From the cell containing the given text, extract its center point as (x, y) coordinate. 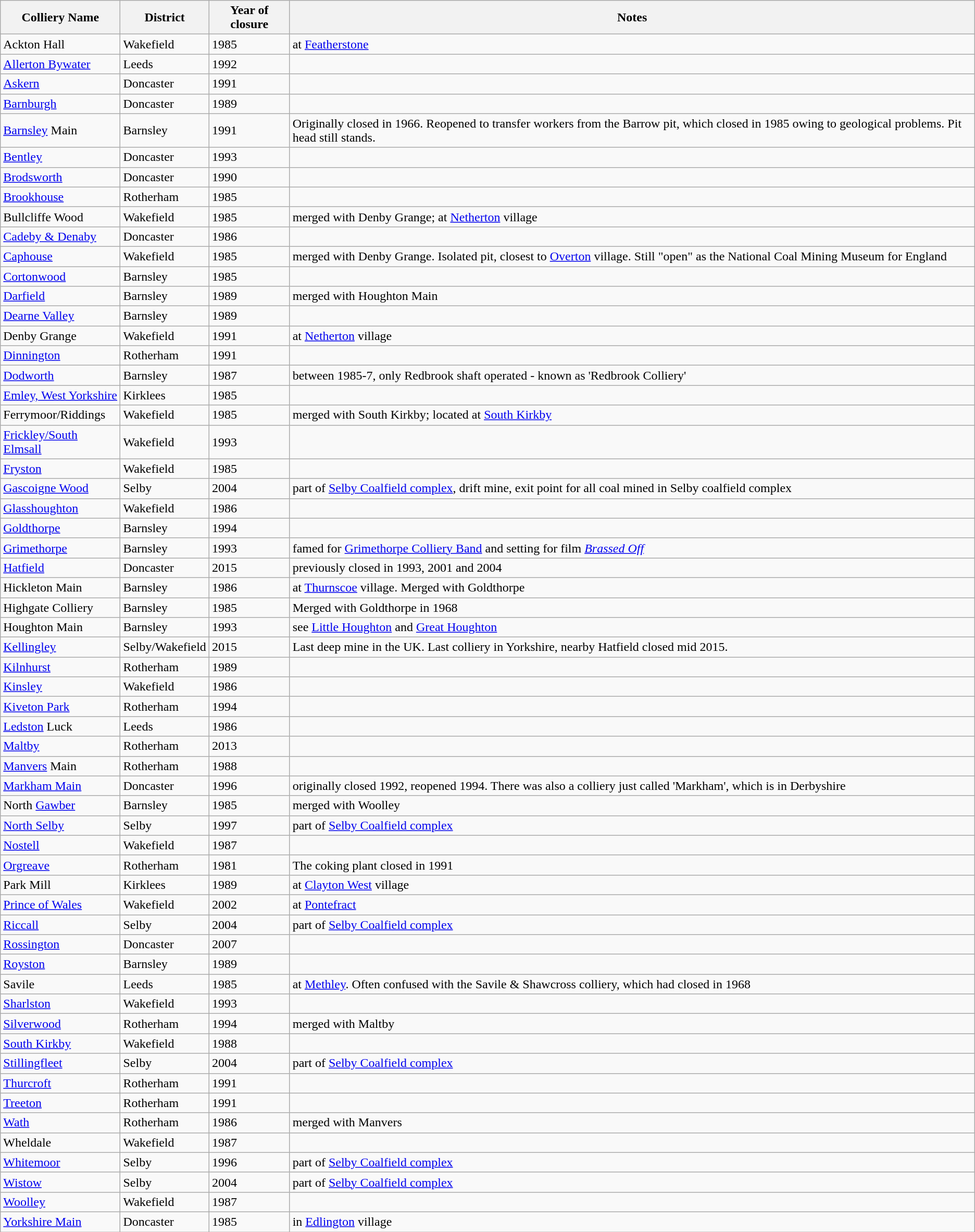
Brookhouse (60, 197)
Darfield (60, 296)
at Featherstone (632, 44)
Bullcliffe Wood (60, 217)
Wistow (60, 1182)
Brodsworth (60, 177)
Ackton Hall (60, 44)
1981 (249, 865)
previously closed in 1993, 2001 and 2004 (632, 568)
merged with Denby Grange. Isolated pit, closest to Overton village. Still "open" as the National Coal Mining Museum for England (632, 256)
see Little Houghton and Great Houghton (632, 627)
Dinnington (60, 356)
2007 (249, 945)
Park Mill (60, 885)
Dodworth (60, 375)
Glasshoughton (60, 508)
Merged with Goldthorpe in 1968 (632, 608)
part of Selby Coalfield complex, drift mine, exit point for all coal mined in Selby coalfield complex (632, 488)
Grimethorpe (60, 548)
1997 (249, 825)
Askern (60, 84)
Gascoigne Wood (60, 488)
merged with Maltby (632, 1024)
Kiveton Park (60, 707)
Fryston (60, 469)
originally closed 1992, reopened 1994. There was also a colliery just called 'Markham', which is in Derbyshire (632, 786)
at Clayton West village (632, 885)
2013 (249, 746)
Rossington (60, 945)
Nostell (60, 845)
merged with Woolley (632, 806)
Barnsley Main (60, 130)
at Thurnscoe village. Merged with Goldthorpe (632, 587)
at Methley. Often confused with the Savile & Shawcross colliery, which had closed in 1968 (632, 984)
merged with South Kirkby; located at South Kirkby (632, 415)
Hatfield (60, 568)
Notes (632, 18)
Stillingfleet (60, 1063)
1992 (249, 64)
Manvers Main (60, 766)
South Kirkby (60, 1044)
North Selby (60, 825)
Denby Grange (60, 336)
Kinsley (60, 687)
Emley, West Yorkshire (60, 395)
Riccall (60, 924)
Prince of Wales (60, 904)
Wheldale (60, 1142)
Silverwood (60, 1024)
in Edlington village (632, 1222)
Goldthorpe (60, 528)
North Gawber (60, 806)
merged with Houghton Main (632, 296)
Highgate Colliery (60, 608)
Wath (60, 1123)
The coking plant closed in 1991 (632, 865)
Cortonwood (60, 276)
Kilnhurst (60, 667)
Colliery Name (60, 18)
Maltby (60, 746)
Royston (60, 964)
Sharlston (60, 1004)
Kellingley (60, 647)
at Pontefract (632, 904)
merged with Denby Grange; at Netherton village (632, 217)
Savile (60, 984)
1990 (249, 177)
Ferrymoor/Riddings (60, 415)
Ledston Luck (60, 726)
Last deep mine in the UK. Last colliery in Yorkshire, nearby Hatfield closed mid 2015. (632, 647)
Treeton (60, 1103)
Barnburgh (60, 104)
Selby/Wakefield (165, 647)
Orgreave (60, 865)
merged with Manvers (632, 1123)
Allerton Bywater (60, 64)
Bentley (60, 157)
Cadeby & Denaby (60, 236)
Markham Main (60, 786)
famed for Grimethorpe Colliery Band and setting for film Brassed Off (632, 548)
Dearne Valley (60, 316)
Woolley (60, 1202)
Whitemoor (60, 1162)
Year of closure (249, 18)
between 1985-7, only Redbrook shaft operated - known as 'Redbrook Colliery' (632, 375)
Frickley/South Elmsall (60, 442)
Hickleton Main (60, 587)
at Netherton village (632, 336)
District (165, 18)
Yorkshire Main (60, 1222)
Houghton Main (60, 627)
Caphouse (60, 256)
2002 (249, 904)
Thurcroft (60, 1083)
